Capture the cell that displays the provided text and extract its [X, Y] central coordinate. 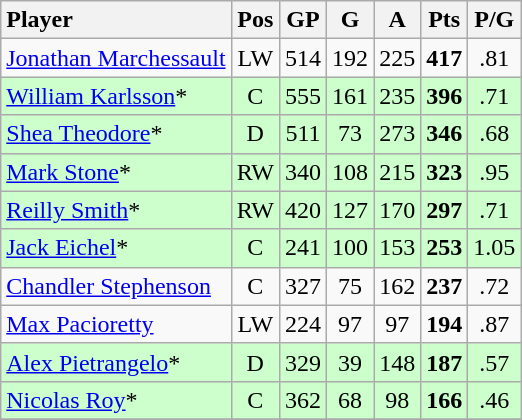
166 [444, 400]
Reilly Smith* [116, 210]
555 [302, 96]
215 [398, 172]
327 [302, 286]
323 [444, 172]
297 [444, 210]
Jonathan Marchessault [116, 58]
39 [350, 362]
420 [302, 210]
108 [350, 172]
235 [398, 96]
.72 [494, 286]
1.05 [494, 248]
Shea Theodore* [116, 134]
148 [398, 362]
P/G [494, 20]
Mark Stone* [116, 172]
187 [444, 362]
G [350, 20]
Nicolas Roy* [116, 400]
73 [350, 134]
225 [398, 58]
.57 [494, 362]
75 [350, 286]
100 [350, 248]
170 [398, 210]
362 [302, 400]
153 [398, 248]
340 [302, 172]
161 [350, 96]
.46 [494, 400]
162 [398, 286]
A [398, 20]
.81 [494, 58]
Max Pacioretty [116, 324]
346 [444, 134]
Jack Eichel* [116, 248]
241 [302, 248]
Player [116, 20]
GP [302, 20]
194 [444, 324]
417 [444, 58]
253 [444, 248]
237 [444, 286]
Alex Pietrangelo* [116, 362]
98 [398, 400]
127 [350, 210]
68 [350, 400]
511 [302, 134]
224 [302, 324]
.95 [494, 172]
514 [302, 58]
273 [398, 134]
.68 [494, 134]
Pos [255, 20]
Pts [444, 20]
.87 [494, 324]
329 [302, 362]
396 [444, 96]
Chandler Stephenson [116, 286]
192 [350, 58]
William Karlsson* [116, 96]
